Return the [x, y] coordinate for the center point of the cell that contains the specified text.  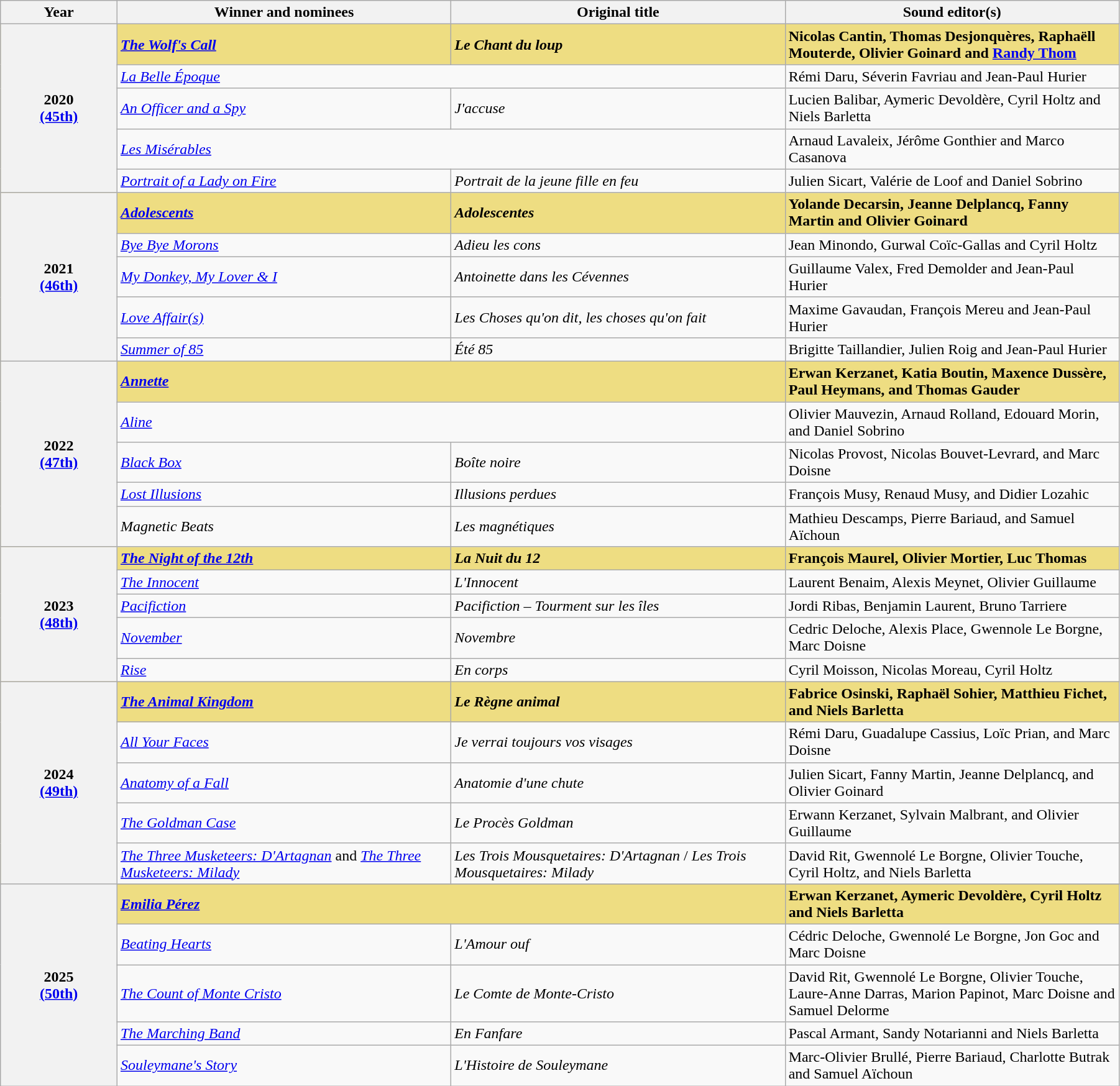
Nicolas Cantin, Thomas Desjonquères, Raphaëll Mouterde, Olivier Goinard and Randy Thom [952, 45]
Summer of 85 [283, 349]
The Wolf's Call [283, 45]
Sound editor(s) [952, 12]
Adieu les cons [618, 245]
Les Misérables [451, 149]
Anatomie d'une chute [618, 783]
Lost Illusions [283, 495]
Le Règne animal [618, 702]
François Musy, Renaud Musy, and Didier Lozahic [952, 495]
Cédric Deloche, Gwennolé Le Borgne, Jon Goc and Marc Doisne [952, 944]
Les Choses qu'on dit, les choses qu'on fait [618, 317]
Adolescents [283, 212]
Marc-Olivier Brullé, Pierre Bariaud, Charlotte Butrak and Samuel Aïchoun [952, 1066]
Bye Bye Morons [283, 245]
François Maurel, Olivier Mortier, Luc Thomas [952, 559]
Antoinette dans les Cévennes [618, 277]
Le Comte de Monte-Cristo [618, 993]
Olivier Mauvezin, Arnaud Rolland, Edouard Morin, and Daniel Sobrino [952, 421]
Anatomy of a Fall [283, 783]
Erwann Kerzanet, Sylvain Malbrant, and Olivier Guillaume [952, 823]
Les Trois Mousquetaires: D'Artagnan / Les Trois Mousquetaires: Milady [618, 864]
Love Affair(s) [283, 317]
Rémi Daru, Guadalupe Cassius, Loïc Prian, and Marc Doisne [952, 742]
The Animal Kingdom [283, 702]
Julien Sicart, Fanny Martin, Jeanne Delplancq, and Olivier Goinard [952, 783]
David Rit, Gwennolé Le Borgne, Olivier Touche, Cyril Holtz, and Niels Barletta [952, 864]
Fabrice Osinski, Raphaël Sohier, Matthieu Fichet, and Niels Barletta [952, 702]
En corps [618, 670]
Je verrai toujours vos visages [618, 742]
Le Chant du loup [618, 45]
Illusions perdues [618, 495]
Erwan Kerzanet, Aymeric Devoldère, Cyril Holtz and Niels Barletta [952, 903]
Rémi Daru, Séverin Favriau and Jean-Paul Hurier [952, 76]
Brigitte Taillandier, Julien Roig and Jean-Paul Hurier [952, 349]
Adolescentes [618, 212]
Maxime Gavaudan, François Mereu and Jean-Paul Hurier [952, 317]
Original title [618, 12]
2023(48th) [59, 614]
Mathieu Descamps, Pierre Bariaud, and Samuel Aïchoun [952, 527]
Pascal Armant, Sandy Notarianni and Niels Barletta [952, 1034]
Jordi Ribas, Benjamin Laurent, Bruno Tarriere [952, 606]
Year [59, 12]
L'Amour ouf [618, 944]
Novembre [618, 637]
Portrait of a Lady on Fire [283, 181]
Cyril Moisson, Nicolas Moreau, Cyril Holtz [952, 670]
2024(49th) [59, 783]
David Rit, Gwennolé Le Borgne, Olivier Touche, Laure-Anne Darras, Marion Papinot, Marc Doisne and Samuel Delorme [952, 993]
Les magnétiques [618, 527]
All Your Faces [283, 742]
Aline [451, 421]
Souleymane's Story [283, 1066]
J'accuse [618, 108]
Black Box [283, 462]
My Donkey, My Lover & I [283, 277]
Été 85 [618, 349]
2025(50th) [59, 984]
2022(47th) [59, 454]
Annette [451, 381]
The Three Musketeers: D'Artagnan and The Three Musketeers: Milady [283, 864]
The Night of the 12th [283, 559]
La Belle Époque [451, 76]
The Innocent [283, 582]
The Marching Band [283, 1034]
Rise [283, 670]
An Officer and a Spy [283, 108]
The Goldman Case [283, 823]
Lucien Balibar, Aymeric Devoldère, Cyril Holtz and Niels Barletta [952, 108]
Beating Hearts [283, 944]
L'Innocent [618, 582]
Pacifiction – Tourment sur les îles [618, 606]
Cedric Deloche, Alexis Place, Gwennole Le Borgne, Marc Doisne [952, 637]
Jean Minondo, Gurwal Coïc-Gallas and Cyril Holtz [952, 245]
2021(46th) [59, 277]
Yolande Decarsin, Jeanne Delplancq, Fanny Martin and Olivier Goinard [952, 212]
Portrait de la jeune fille en feu [618, 181]
Boîte noire [618, 462]
Arnaud Lavaleix, Jérôme Gonthier and Marco Casanova [952, 149]
L'Histoire de Souleymane [618, 1066]
Julien Sicart, Valérie de Loof and Daniel Sobrino [952, 181]
Winner and nominees [283, 12]
Nicolas Provost, Nicolas Bouvet-Levrard, and Marc Doisne [952, 462]
Emilia Pérez [451, 903]
La Nuit du 12 [618, 559]
Magnetic Beats [283, 527]
Erwan Kerzanet, Katia Boutin, Maxence Dussère, Paul Heymans, and Thomas Gauder [952, 381]
Laurent Benaim, Alexis Meynet, Olivier Guillaume [952, 582]
Le Procès Goldman [618, 823]
En Fanfare [618, 1034]
Guillaume Valex, Fred Demolder and Jean-Paul Hurier [952, 277]
The Count of Monte Cristo [283, 993]
November [283, 637]
Pacifiction [283, 606]
2020(45th) [59, 108]
